Find where the given text appears and provide that cell's center as [x, y] coordinate. 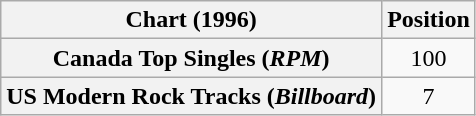
Chart (1996) [192, 20]
100 [429, 58]
7 [429, 96]
US Modern Rock Tracks (Billboard) [192, 96]
Position [429, 20]
Canada Top Singles (RPM) [192, 58]
